Locate the cell with the specified text and output its (X, Y) center coordinate. 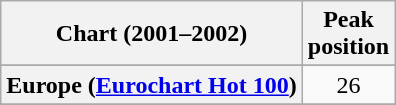
Peakposition (348, 34)
Chart (2001–2002) (152, 34)
26 (348, 85)
Europe (Eurochart Hot 100) (152, 85)
